Scan for the cell matching the given text and deliver its [x, y] coordinate at center. 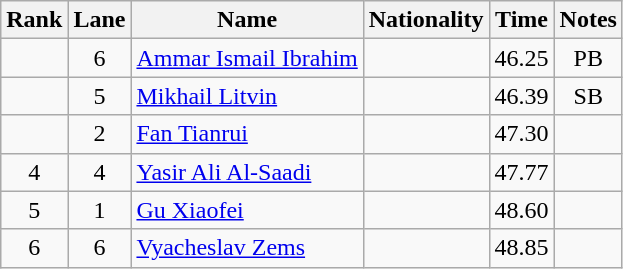
Yasir Ali Al-Saadi [247, 172]
SB [588, 96]
Mikhail Litvin [247, 96]
Vyacheslav Zems [247, 248]
PB [588, 58]
47.77 [522, 172]
1 [100, 210]
Time [522, 20]
2 [100, 134]
Nationality [426, 20]
Name [247, 20]
Gu Xiaofei [247, 210]
Notes [588, 20]
Fan Tianrui [247, 134]
47.30 [522, 134]
Ammar Ismail Ibrahim [247, 58]
46.39 [522, 96]
Lane [100, 20]
48.60 [522, 210]
Rank [34, 20]
48.85 [522, 248]
46.25 [522, 58]
